Detect which cell encompasses the target text, then output its [X, Y] center coordinate. 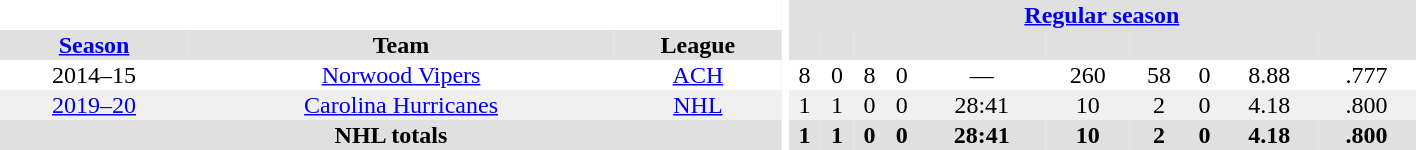
ACH [698, 75]
Team [401, 45]
58 [1159, 75]
Norwood Vipers [401, 75]
— [982, 75]
Carolina Hurricanes [401, 105]
.777 [1366, 75]
2014–15 [94, 75]
NHL totals [391, 135]
League [698, 45]
8.88 [1270, 75]
Season [94, 45]
260 [1088, 75]
Regular season [1102, 15]
2019–20 [94, 105]
NHL [698, 105]
